Scan for the cell matching the given text and deliver its (X, Y) coordinate at center. 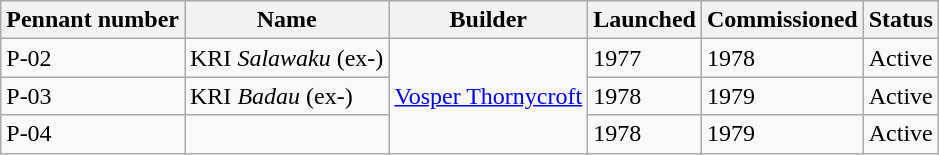
P-02 (93, 58)
KRI Badau (ex-) (286, 96)
Name (286, 20)
Pennant number (93, 20)
Commissioned (782, 20)
1977 (645, 58)
Builder (488, 20)
P-04 (93, 134)
Launched (645, 20)
KRI Salawaku (ex-) (286, 58)
P-03 (93, 96)
Vosper Thornycroft (488, 96)
Status (900, 20)
